Detect which cell encompasses the target text, then output its [X, Y] center coordinate. 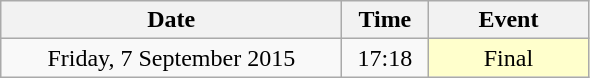
Final [508, 58]
Date [172, 20]
Event [508, 20]
17:18 [385, 58]
Friday, 7 September 2015 [172, 58]
Time [385, 20]
